Capture the cell that displays the provided text and extract its (X, Y) central coordinate. 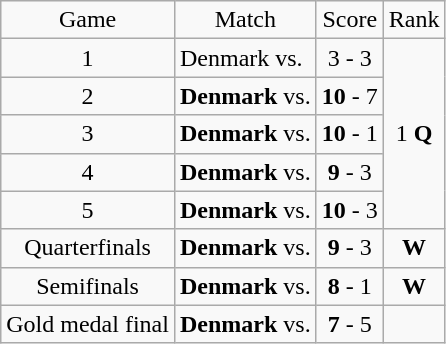
4 (88, 172)
2 (88, 96)
Score (350, 20)
10 - 1 (350, 134)
10 - 7 (350, 96)
1 Q (414, 134)
8 - 1 (350, 286)
Gold medal final (88, 324)
Quarterfinals (88, 248)
Semifinals (88, 286)
3 (88, 134)
Rank (414, 20)
10 - 3 (350, 210)
3 - 3 (350, 58)
7 - 5 (350, 324)
1 (88, 58)
Game (88, 20)
Match (245, 20)
5 (88, 210)
